Output the [X, Y] coordinate of the center of the cell containing the given text.  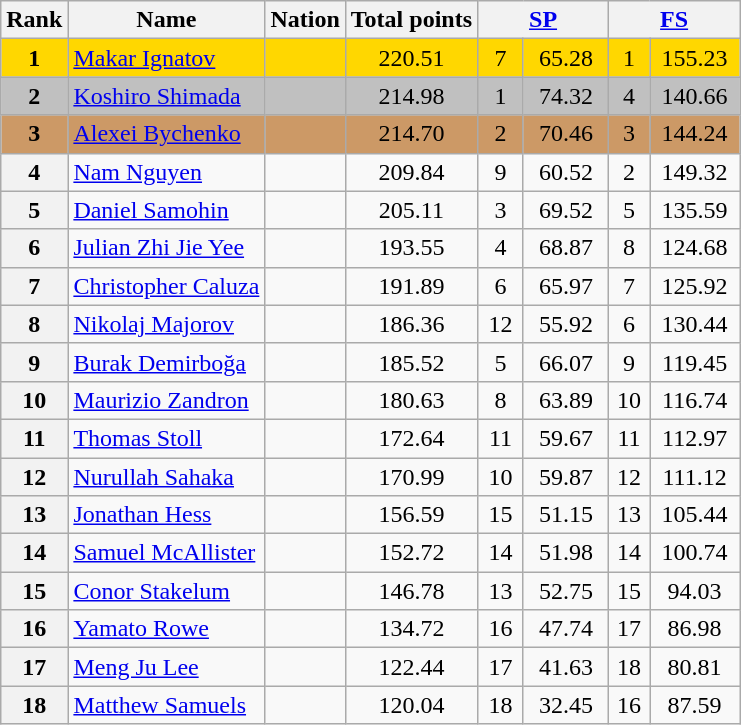
80.81 [695, 667]
125.92 [695, 286]
Nikolaj Majorov [166, 324]
209.84 [411, 172]
Christopher Caluza [166, 286]
111.12 [695, 477]
51.15 [566, 515]
60.52 [566, 172]
74.32 [566, 96]
63.89 [566, 400]
Meng Ju Lee [166, 667]
119.45 [695, 362]
Koshiro Shimada [166, 96]
Alexei Bychenko [166, 134]
Thomas Stoll [166, 438]
SP [544, 20]
32.45 [566, 705]
FS [674, 20]
Total points [411, 20]
170.99 [411, 477]
120.04 [411, 705]
65.28 [566, 58]
105.44 [695, 515]
86.98 [695, 629]
185.52 [411, 362]
180.63 [411, 400]
Nam Nguyen [166, 172]
Nation [305, 20]
155.23 [695, 58]
149.32 [695, 172]
65.97 [566, 286]
87.59 [695, 705]
Nurullah Sahaka [166, 477]
68.87 [566, 248]
55.92 [566, 324]
214.70 [411, 134]
146.78 [411, 591]
100.74 [695, 553]
220.51 [411, 58]
122.44 [411, 667]
69.52 [566, 210]
152.72 [411, 553]
70.46 [566, 134]
191.89 [411, 286]
134.72 [411, 629]
135.59 [695, 210]
Matthew Samuels [166, 705]
186.36 [411, 324]
Daniel Samohin [166, 210]
193.55 [411, 248]
Julian Zhi Jie Yee [166, 248]
144.24 [695, 134]
Makar Ignatov [166, 58]
112.97 [695, 438]
172.64 [411, 438]
Jonathan Hess [166, 515]
59.87 [566, 477]
214.98 [411, 96]
205.11 [411, 210]
140.66 [695, 96]
116.74 [695, 400]
Burak Demirboğa [166, 362]
66.07 [566, 362]
59.67 [566, 438]
Maurizio Zandron [166, 400]
Name [166, 20]
Samuel McAllister [166, 553]
41.63 [566, 667]
94.03 [695, 591]
130.44 [695, 324]
Rank [34, 20]
Yamato Rowe [166, 629]
124.68 [695, 248]
47.74 [566, 629]
Conor Stakelum [166, 591]
51.98 [566, 553]
52.75 [566, 591]
156.59 [411, 515]
